Return [X, Y] of the center of cell containing provided text 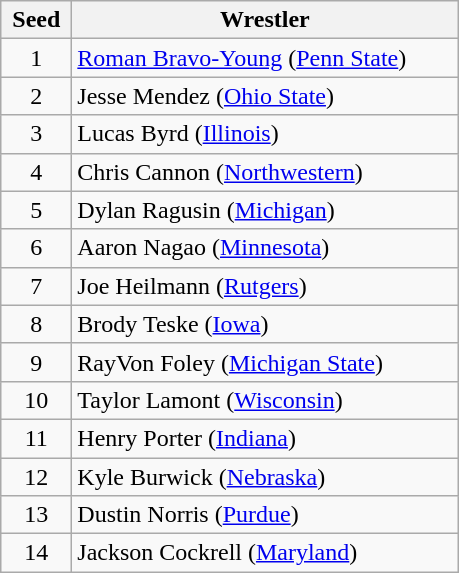
4 [36, 172]
Kyle Burwick (Nebraska) [265, 477]
14 [36, 553]
Jackson Cockrell (Maryland) [265, 553]
Roman Bravo-Young (Penn State) [265, 58]
Chris Cannon (Northwestern) [265, 172]
6 [36, 248]
Dustin Norris (Purdue) [265, 515]
Wrestler [265, 20]
Joe Heilmann (Rutgers) [265, 286]
Dylan Ragusin (Michigan) [265, 210]
Brody Teske (Iowa) [265, 324]
13 [36, 515]
3 [36, 134]
Seed [36, 20]
Taylor Lamont (Wisconsin) [265, 400]
5 [36, 210]
11 [36, 438]
Lucas Byrd (Illinois) [265, 134]
2 [36, 96]
1 [36, 58]
Jesse Mendez (Ohio State) [265, 96]
8 [36, 324]
12 [36, 477]
10 [36, 400]
RayVon Foley (Michigan State) [265, 362]
Aaron Nagao (Minnesota) [265, 248]
7 [36, 286]
9 [36, 362]
Henry Porter (Indiana) [265, 438]
